Pinpoint the cell where the given text exists, returning its (x, y) midpoint coordinate. 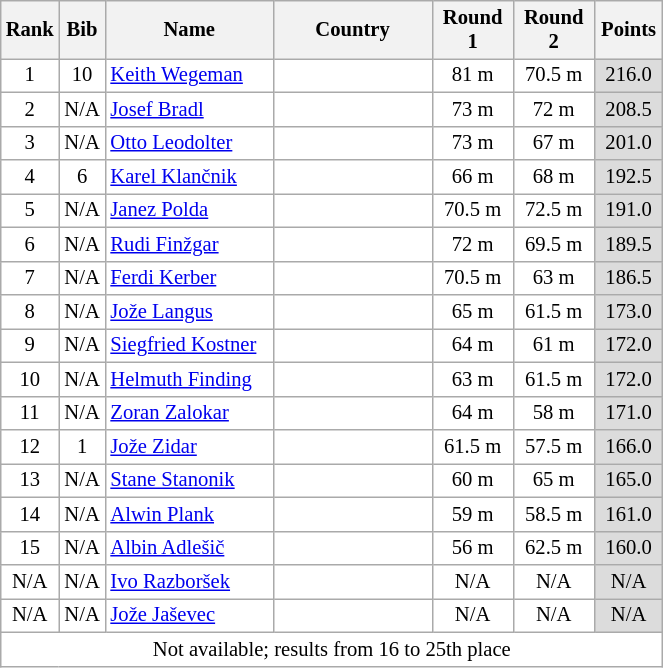
189.5 (628, 244)
72.5 m (554, 210)
Keith Wegeman (189, 75)
Otto Leodolter (189, 143)
68 m (554, 177)
216.0 (628, 75)
8 (30, 311)
66 m (472, 177)
Jože Jaševec (189, 615)
192.5 (628, 177)
Janez Polda (189, 210)
161.0 (628, 514)
173.0 (628, 311)
62.5 m (554, 548)
60 m (472, 480)
13 (30, 480)
191.0 (628, 210)
67 m (554, 143)
5 (30, 210)
201.0 (628, 143)
Ivo Razboršek (189, 581)
171.0 (628, 413)
69.5 m (554, 244)
Points (628, 29)
Albin Adlešič (189, 548)
61 m (554, 345)
Country (352, 29)
Rudi Finžgar (189, 244)
11 (30, 413)
Stane Stanonik (189, 480)
208.5 (628, 109)
160.0 (628, 548)
166.0 (628, 447)
14 (30, 514)
Zoran Zalokar (189, 413)
Helmuth Finding (189, 379)
Not available; results from 16 to 25th place (332, 649)
12 (30, 447)
15 (30, 548)
Siegfried Kostner (189, 345)
3 (30, 143)
2 (30, 109)
Round 2 (554, 29)
9 (30, 345)
7 (30, 278)
Alwin Plank (189, 514)
186.5 (628, 278)
81 m (472, 75)
Josef Bradl (189, 109)
Name (189, 29)
Jože Zidar (189, 447)
Jože Langus (189, 311)
Bib (82, 29)
56 m (472, 548)
58.5 m (554, 514)
Rank (30, 29)
Ferdi Kerber (189, 278)
165.0 (628, 480)
4 (30, 177)
Round 1 (472, 29)
57.5 m (554, 447)
58 m (554, 413)
Karel Klančnik (189, 177)
59 m (472, 514)
